Locate the cell with the specified text and output its [x, y] center coordinate. 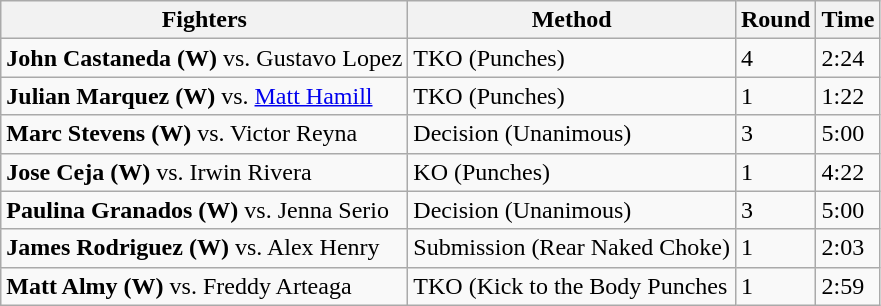
2:24 [848, 58]
Julian Marquez (W) vs. Matt Hamill [204, 96]
Marc Stevens (W) vs. Victor Reyna [204, 134]
Jose Ceja (W) vs. Irwin Rivera [204, 172]
Method [572, 20]
John Castaneda (W) vs. Gustavo Lopez [204, 58]
2:03 [848, 248]
Round [775, 20]
Paulina Granados (W) vs. Jenna Serio [204, 210]
TKO (Kick to the Body Punches [572, 286]
2:59 [848, 286]
Submission (Rear Naked Choke) [572, 248]
James Rodriguez (W) vs. Alex Henry [204, 248]
Matt Almy (W) vs. Freddy Arteaga [204, 286]
KO (Punches) [572, 172]
Fighters [204, 20]
4:22 [848, 172]
1:22 [848, 96]
4 [775, 58]
Time [848, 20]
